Provide the [x, y] coordinate of the cell's center where the given text is located.  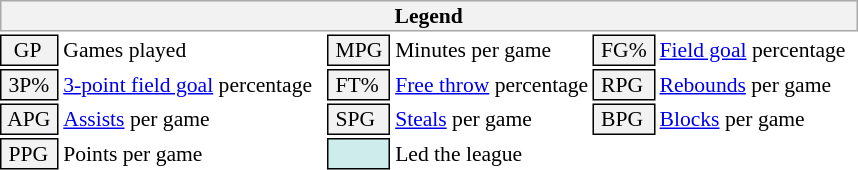
Assists per game [193, 120]
3-point field goal percentage [193, 85]
BPG [624, 120]
Rebounds per game [758, 85]
PPG [30, 154]
Minutes per game [492, 50]
Steals per game [492, 120]
Points per game [193, 154]
Field goal percentage [758, 50]
Games played [193, 50]
3P% [30, 85]
RPG [624, 85]
FG% [624, 50]
Free throw percentage [492, 85]
MPG [359, 50]
Led the league [492, 154]
Legend [428, 16]
SPG [359, 120]
GP [30, 50]
Blocks per game [758, 120]
APG [30, 120]
FT% [359, 85]
